From the cell containing the given text, extract its center point as [x, y] coordinate. 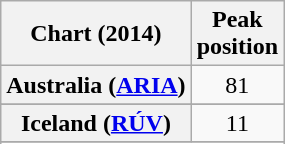
11 [237, 123]
Peakposition [237, 34]
81 [237, 85]
Chart (2014) [96, 34]
Australia (ARIA) [96, 85]
Iceland (RÚV) [96, 123]
